Extract the [x, y] coordinate from the center of the cell holding the provided text.  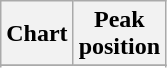
Chart [37, 34]
Peakposition [119, 34]
